Determine the (x, y) coordinate at the center of the cell enclosing the given text.  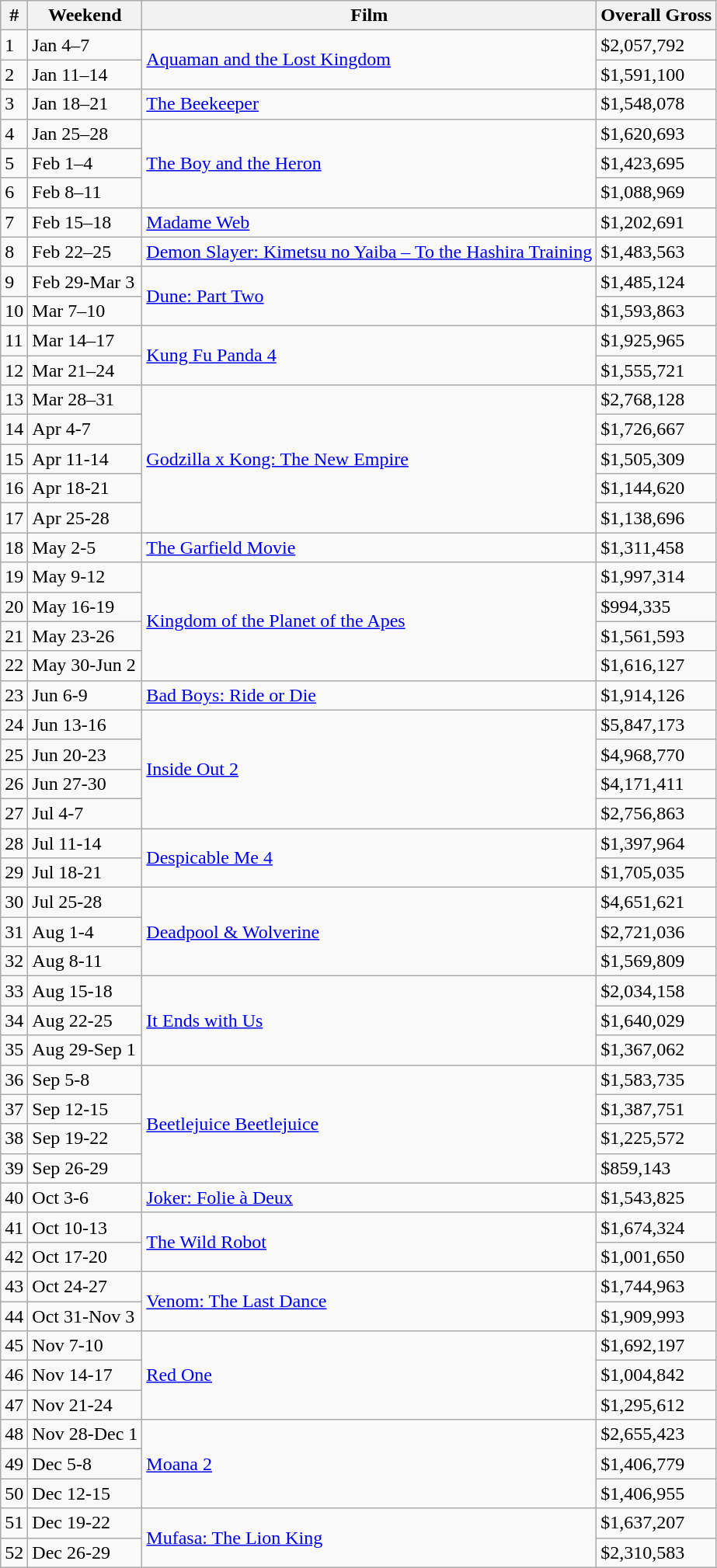
$1,561,593 (656, 636)
11 (14, 340)
Oct 3-6 (85, 1198)
31 (14, 932)
17 (14, 518)
Mar 28–31 (85, 400)
May 9-12 (85, 577)
The Wild Robot (370, 1242)
50 (14, 1493)
$1,225,572 (656, 1139)
Oct 31-Nov 3 (85, 1316)
42 (14, 1257)
Aug 15-18 (85, 991)
Inside Out 2 (370, 769)
$1,744,963 (656, 1286)
$1,485,124 (656, 281)
39 (14, 1168)
41 (14, 1227)
44 (14, 1316)
Mar 21–24 (85, 370)
$1,423,695 (656, 163)
$1,569,809 (656, 961)
Overall Gross (656, 16)
$1,640,029 (656, 1020)
49 (14, 1464)
Aug 29-Sep 1 (85, 1050)
Bad Boys: Ride or Die (370, 695)
$1,925,965 (656, 340)
Dec 26-29 (85, 1552)
$1,705,035 (656, 873)
Demon Slayer: Kimetsu no Yaiba – To the Hashira Training (370, 252)
Nov 21-24 (85, 1405)
$1,001,650 (656, 1257)
48 (14, 1434)
$1,483,563 (656, 252)
$1,637,207 (656, 1523)
Jan 18–21 (85, 104)
Nov 14-17 (85, 1375)
Deadpool & Wolverine (370, 932)
May 23-26 (85, 636)
10 (14, 311)
52 (14, 1552)
Jan 25–28 (85, 134)
40 (14, 1198)
$1,202,691 (656, 222)
19 (14, 577)
Sep 26-29 (85, 1168)
27 (14, 813)
20 (14, 607)
14 (14, 429)
24 (14, 725)
$4,171,411 (656, 784)
Beetlejuice Beetlejuice (370, 1124)
Jan 11–14 (85, 75)
34 (14, 1020)
Madame Web (370, 222)
28 (14, 843)
$2,655,423 (656, 1434)
Apr 18-21 (85, 488)
Apr 11-14 (85, 459)
47 (14, 1405)
Dec 19-22 (85, 1523)
Jun 6-9 (85, 695)
35 (14, 1050)
43 (14, 1286)
Jul 11-14 (85, 843)
51 (14, 1523)
Jul 18-21 (85, 873)
$1,367,062 (656, 1050)
$1,311,458 (656, 548)
$994,335 (656, 607)
$1,616,127 (656, 666)
Apr 4-7 (85, 429)
Weekend (85, 16)
The Garfield Movie (370, 548)
$1,692,197 (656, 1346)
$1,620,693 (656, 134)
$1,591,100 (656, 75)
May 16-19 (85, 607)
Oct 10-13 (85, 1227)
Jul 4-7 (85, 813)
$859,143 (656, 1168)
Jun 20-23 (85, 754)
Sep 19-22 (85, 1139)
$1,406,955 (656, 1493)
Dune: Part Two (370, 296)
$1,914,126 (656, 695)
$1,674,324 (656, 1227)
Mufasa: The Lion King (370, 1538)
$4,651,621 (656, 902)
$2,721,036 (656, 932)
Feb 15–18 (85, 222)
$1,387,751 (656, 1109)
Jul 25-28 (85, 902)
$1,543,825 (656, 1198)
$1,583,735 (656, 1080)
It Ends with Us (370, 1020)
Oct 17-20 (85, 1257)
Jun 13-16 (85, 725)
36 (14, 1080)
15 (14, 459)
8 (14, 252)
Kung Fu Panda 4 (370, 355)
21 (14, 636)
$1,397,964 (656, 843)
$2,034,158 (656, 991)
Jun 27-30 (85, 784)
13 (14, 400)
16 (14, 488)
5 (14, 163)
Despicable Me 4 (370, 857)
$2,310,583 (656, 1552)
Feb 8–11 (85, 193)
$1,555,721 (656, 370)
$1,909,993 (656, 1316)
$1,138,696 (656, 518)
Film (370, 16)
The Boy and the Heron (370, 163)
Nov 7-10 (85, 1346)
30 (14, 902)
$5,847,173 (656, 725)
7 (14, 222)
$1,406,779 (656, 1464)
Mar 14–17 (85, 340)
Red One (370, 1375)
Godzilla x Kong: The New Empire (370, 459)
Aug 1-4 (85, 932)
23 (14, 695)
32 (14, 961)
25 (14, 754)
Dec 5-8 (85, 1464)
2 (14, 75)
1 (14, 45)
$1,548,078 (656, 104)
$1,295,612 (656, 1405)
Sep 5-8 (85, 1080)
$1,088,969 (656, 193)
Nov 28-Dec 1 (85, 1434)
Jan 4–7 (85, 45)
Dec 12-15 (85, 1493)
12 (14, 370)
$1,726,667 (656, 429)
$2,756,863 (656, 813)
$1,505,309 (656, 459)
29 (14, 873)
Joker: Folie à Deux (370, 1198)
$2,057,792 (656, 45)
Moana 2 (370, 1464)
9 (14, 281)
37 (14, 1109)
$1,593,863 (656, 311)
Apr 25-28 (85, 518)
Aquaman and the Lost Kingdom (370, 60)
Aug 22-25 (85, 1020)
$1,004,842 (656, 1375)
26 (14, 784)
Kingdom of the Planet of the Apes (370, 621)
Oct 24-27 (85, 1286)
Feb 29-Mar 3 (85, 281)
$2,768,128 (656, 400)
May 2-5 (85, 548)
4 (14, 134)
Venom: The Last Dance (370, 1301)
May 30-Jun 2 (85, 666)
45 (14, 1346)
Aug 8-11 (85, 961)
38 (14, 1139)
Feb 1–4 (85, 163)
# (14, 16)
$1,144,620 (656, 488)
$1,997,314 (656, 577)
46 (14, 1375)
22 (14, 666)
Feb 22–25 (85, 252)
Sep 12-15 (85, 1109)
Mar 7–10 (85, 311)
$4,968,770 (656, 754)
3 (14, 104)
The Beekeeper (370, 104)
33 (14, 991)
6 (14, 193)
18 (14, 548)
